Find where the given text appears and provide that cell's center as [X, Y] coordinate. 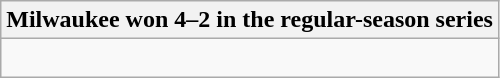
Milwaukee won 4–2 in the regular-season series [250, 20]
